For the text-containing cell, return its midpoint in (x, y) coordinate format. 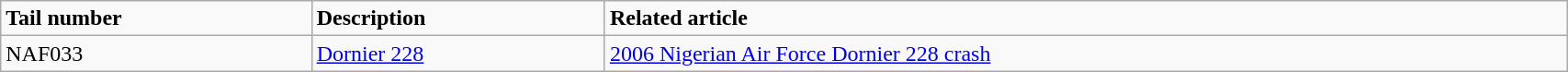
Description (457, 18)
Dornier 228 (457, 54)
Related article (1086, 18)
2006 Nigerian Air Force Dornier 228 crash (1086, 54)
NAF033 (156, 54)
Tail number (156, 18)
